Provide the [x, y] coordinate of the cell's center where the given text is located.  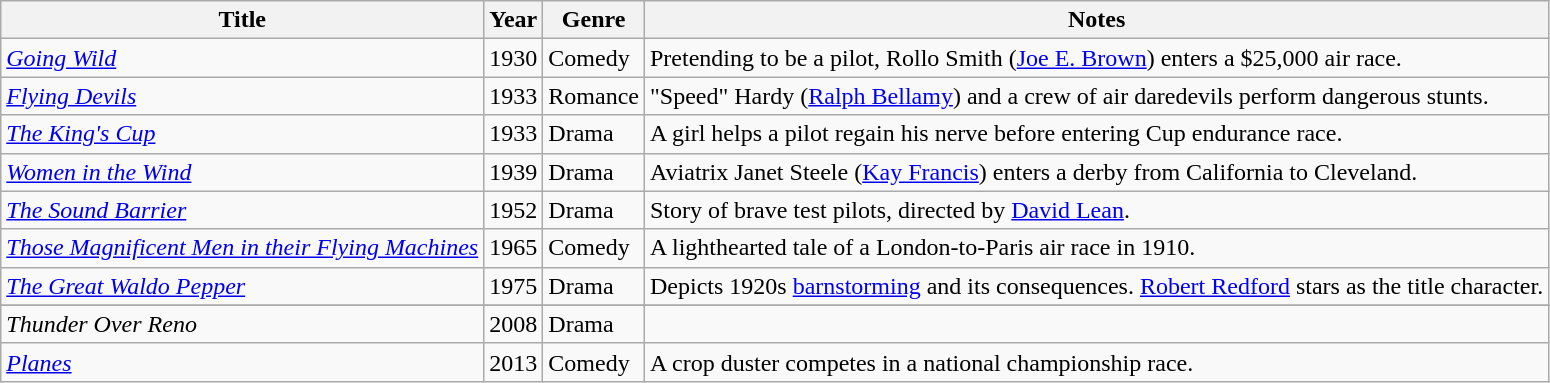
A crop duster competes in a national championship race. [1096, 362]
A girl helps a pilot regain his nerve before entering Cup endurance race. [1096, 134]
1930 [514, 58]
Pretending to be a pilot, Rollo Smith (Joe E. Brown) enters a $25,000 air race. [1096, 58]
Aviatrix Janet Steele (Kay Francis) enters a derby from California to Cleveland. [1096, 172]
Depicts 1920s barnstorming and its consequences. Robert Redford stars as the title character. [1096, 286]
2008 [514, 324]
Romance [594, 96]
Those Magnificent Men in their Flying Machines [242, 248]
Genre [594, 20]
Thunder Over Reno [242, 324]
1939 [514, 172]
1965 [514, 248]
A lighthearted tale of a London-to-Paris air race in 1910. [1096, 248]
The Great Waldo Pepper [242, 286]
Planes [242, 362]
"Speed" Hardy (Ralph Bellamy) and a crew of air daredevils perform dangerous stunts. [1096, 96]
Story of brave test pilots, directed by David Lean. [1096, 210]
1952 [514, 210]
The Sound Barrier [242, 210]
Women in the Wind [242, 172]
Notes [1096, 20]
Flying Devils [242, 96]
2013 [514, 362]
Year [514, 20]
The King's Cup [242, 134]
Going Wild [242, 58]
1975 [514, 286]
Title [242, 20]
